Search for the cell housing the specified text and yield its [X, Y] center coordinate. 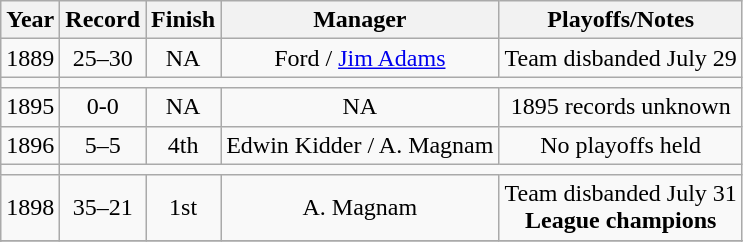
Team disbanded July 31League champions [620, 208]
5–5 [103, 145]
Ford / Jim Adams [360, 58]
1895 records unknown [620, 107]
0-0 [103, 107]
Playoffs/Notes [620, 20]
1895 [30, 107]
A. Magnam [360, 208]
Edwin Kidder / A. Magnam [360, 145]
1896 [30, 145]
1898 [30, 208]
Record [103, 20]
Manager [360, 20]
Year [30, 20]
1st [184, 208]
4th [184, 145]
25–30 [103, 58]
35–21 [103, 208]
1889 [30, 58]
Team disbanded July 29 [620, 58]
No playoffs held [620, 145]
Finish [184, 20]
